Determine the (x, y) coordinate at the center of the cell enclosing the given text.  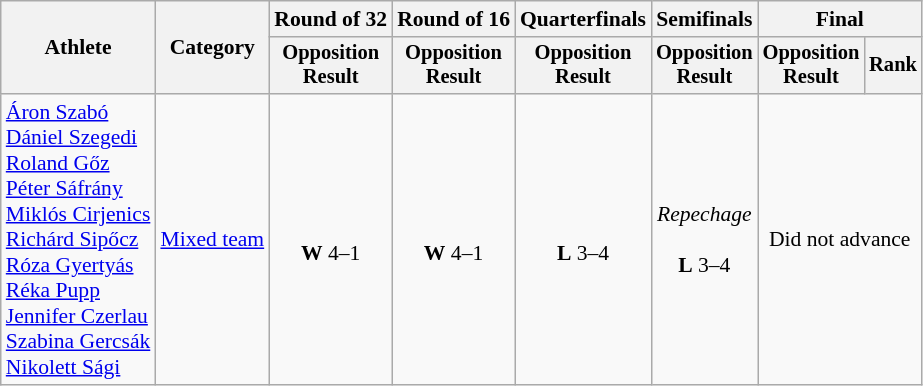
Final (840, 19)
Áron SzabóDániel SzegediRoland GőzPéter SáfrányMiklós CirjenicsRichárd SipőczRóza GyertyásRéka PuppJennifer CzerlauSzabina GercsákNikolett Sági (78, 240)
Semifinals (704, 19)
Did not advance (840, 240)
RepechageL 3–4 (704, 240)
Round of 32 (330, 19)
Rank (893, 66)
Athlete (78, 48)
Category (212, 48)
Round of 16 (454, 19)
Mixed team (212, 240)
L 3–4 (583, 240)
Quarterfinals (583, 19)
